Identify which cell holds the provided text, then report its (X, Y) central coordinate. 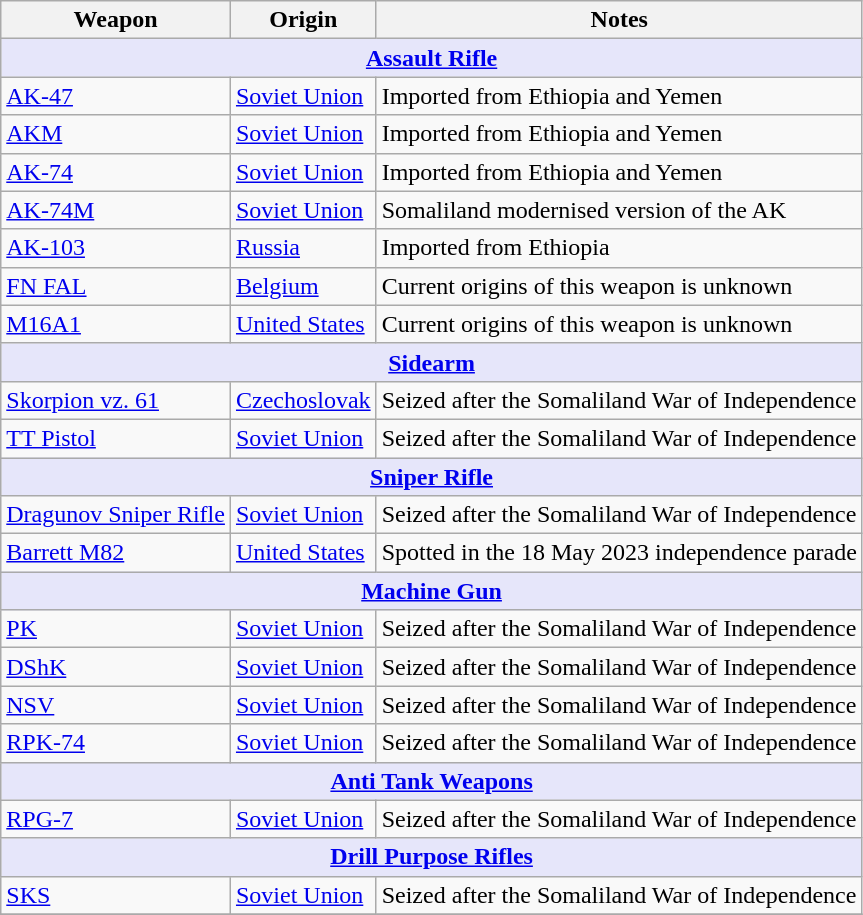
Machine Gun (432, 591)
Dragunov Sniper Rifle (116, 515)
AKM (116, 134)
AK-47 (116, 96)
SKS (116, 895)
Origin (303, 20)
Sniper Rifle (432, 477)
TT Pistol (116, 438)
RPK-74 (116, 743)
RPG-7 (116, 819)
M16A1 (116, 324)
FN FAL (116, 286)
NSV (116, 705)
AK-103 (116, 248)
Russia (303, 248)
AK-74M (116, 210)
PK (116, 629)
Imported from Ethiopia (619, 248)
Anti Tank Weapons (432, 781)
Drill Purpose Rifles (432, 857)
Czechoslovak (303, 400)
Spotted in the 18 May 2023 independence parade (619, 553)
Weapon (116, 20)
Belgium (303, 286)
Notes (619, 20)
DShK (116, 667)
AK-74 (116, 172)
Barrett M82 (116, 553)
Assault Rifle (432, 58)
Sidearm (432, 362)
Skorpion vz. 61 (116, 400)
Somaliland modernised version of the AK (619, 210)
